Determine the (X, Y) coordinate at the center of the cell enclosing the given text.  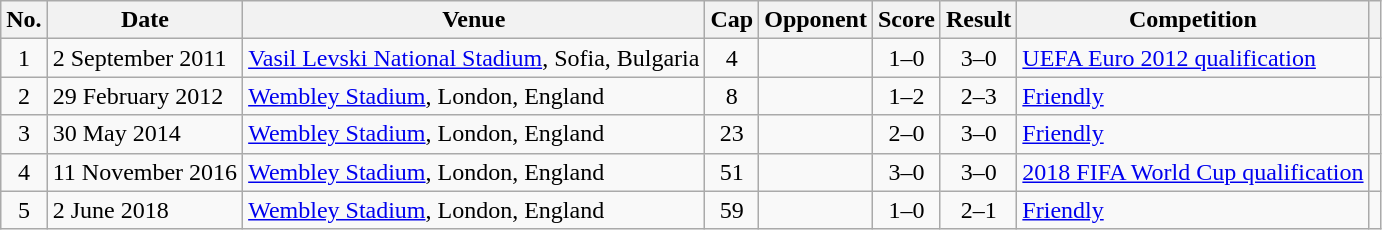
51 (732, 172)
2 June 2018 (144, 210)
8 (732, 96)
Opponent (816, 20)
Score (906, 20)
No. (24, 20)
Competition (1193, 20)
Result (978, 20)
Vasil Levski National Stadium, Sofia, Bulgaria (474, 58)
UEFA Euro 2012 qualification (1193, 58)
Date (144, 20)
3 (24, 134)
11 November 2016 (144, 172)
29 February 2012 (144, 96)
2–3 (978, 96)
30 May 2014 (144, 134)
1–2 (906, 96)
2–0 (906, 134)
2 September 2011 (144, 58)
1 (24, 58)
5 (24, 210)
2 (24, 96)
59 (732, 210)
23 (732, 134)
2018 FIFA World Cup qualification (1193, 172)
Venue (474, 20)
2–1 (978, 210)
Cap (732, 20)
